From the cell containing the given text, extract its center point as (X, Y) coordinate. 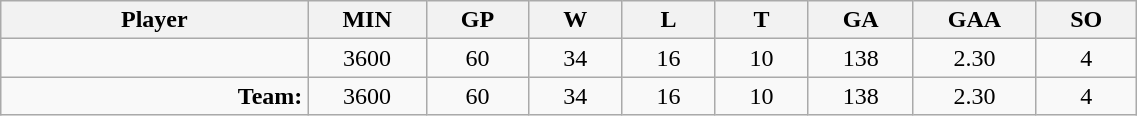
MIN (367, 20)
W (576, 20)
SO (1086, 20)
GP (477, 20)
Team: (154, 96)
GA (860, 20)
T (762, 20)
Player (154, 20)
L (668, 20)
GAA (974, 20)
